Pinpoint the cell where the given text exists, returning its [X, Y] midpoint coordinate. 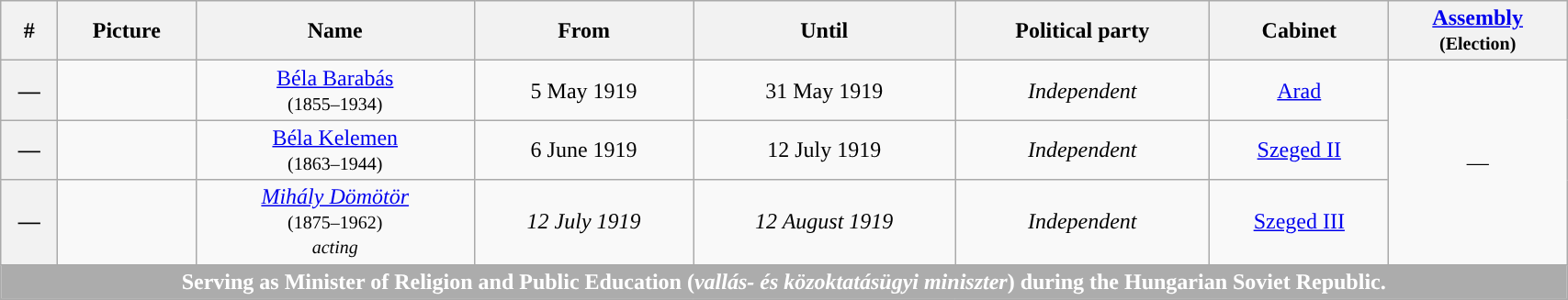
Szeged II [1299, 150]
Mihály Dömötör(1875–1962)acting [334, 222]
Name [334, 31]
Béla Barabás(1855–1934) [334, 90]
Arad [1299, 90]
Picture [127, 31]
# [29, 31]
5 May 1919 [583, 90]
31 May 1919 [825, 90]
Assembly(Election) [1478, 31]
Cabinet [1299, 31]
Szeged III [1299, 222]
Until [825, 31]
Serving as Minister of Religion and Public Education (vallás- és közoktatásügyi miniszter) during the Hungarian Soviet Republic. [784, 282]
12 August 1919 [825, 222]
6 June 1919 [583, 150]
Political party [1082, 31]
From [583, 31]
Béla Kelemen(1863–1944) [334, 150]
